Return the (X, Y) coordinate for the center point of the cell that contains the specified text.  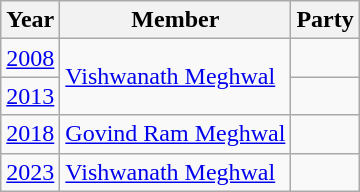
2018 (30, 134)
2013 (30, 96)
2008 (30, 58)
Party (325, 20)
Govind Ram Meghwal (176, 134)
2023 (30, 172)
Member (176, 20)
Year (30, 20)
